Provide the [x, y] coordinate of the cell's center where the given text is located.  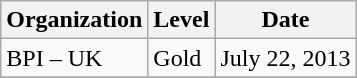
Organization [74, 20]
July 22, 2013 [286, 58]
Date [286, 20]
Level [182, 20]
BPI – UK [74, 58]
Gold [182, 58]
